Scan for the cell matching the given text and deliver its [X, Y] coordinate at center. 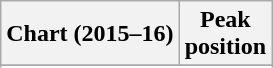
Peak position [225, 34]
Chart (2015–16) [90, 34]
